Extract the [x, y] coordinate from the center of the cell holding the provided text.  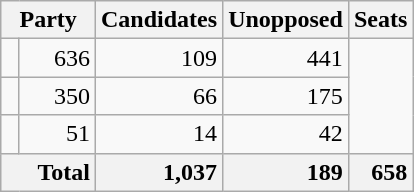
1,037 [160, 172]
350 [58, 96]
Total [48, 172]
14 [160, 134]
51 [58, 134]
189 [286, 172]
Candidates [160, 20]
Party [48, 20]
109 [160, 58]
Unopposed [286, 20]
441 [286, 58]
66 [160, 96]
42 [286, 134]
636 [58, 58]
Seats [380, 20]
175 [286, 96]
658 [380, 172]
